Identify which cell holds the provided text, then report its [x, y] central coordinate. 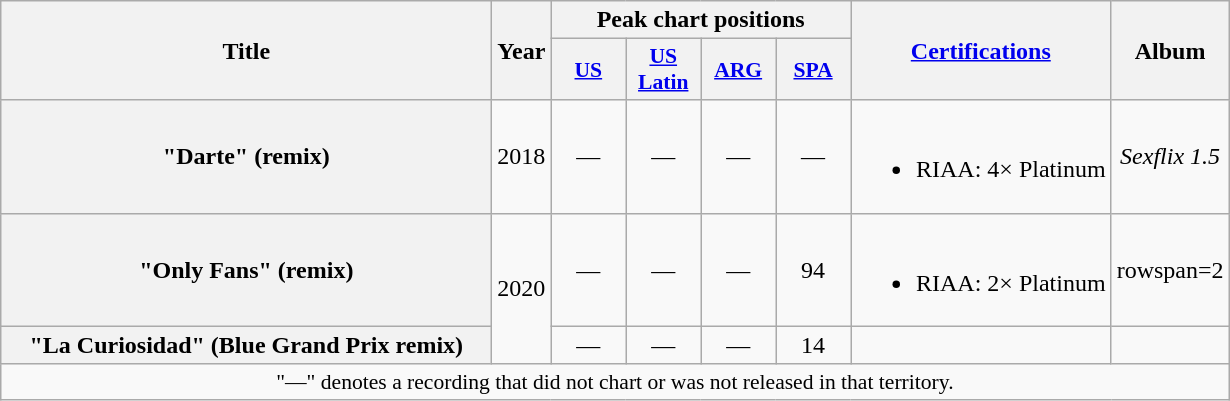
USLatin [664, 70]
Album [1170, 50]
Peak chart positions [701, 20]
Sexflix 1.5 [1170, 156]
"Darte" (remix) [246, 156]
RIAA: 4× Platinum [980, 156]
RIAA: 2× Platinum [980, 270]
Year [522, 50]
Title [246, 50]
"La Curiosidad" (Blue Grand Prix remix) [246, 345]
2018 [522, 156]
94 [814, 270]
Certifications [980, 50]
2020 [522, 288]
US [588, 70]
rowspan=2 [1170, 270]
SPA [814, 70]
ARG [738, 70]
"—" denotes a recording that did not chart or was not released in that territory. [615, 382]
14 [814, 345]
"Only Fans" (remix) [246, 270]
